Search for the cell housing the specified text and yield its (x, y) center coordinate. 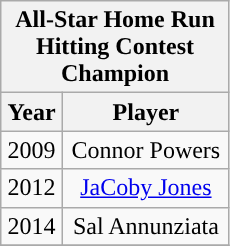
All-Star Home Run Hitting Contest Champion (116, 47)
2009 (32, 150)
Year (32, 112)
2014 (32, 226)
Sal Annunziata (146, 226)
Connor Powers (146, 150)
JaCoby Jones (146, 188)
2012 (32, 188)
Player (146, 112)
